Determine the (x, y) coordinate at the center of the cell enclosing the given text.  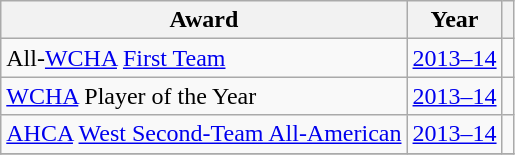
AHCA West Second-Team All-American (204, 134)
Award (204, 20)
WCHA Player of the Year (204, 96)
Year (454, 20)
All-WCHA First Team (204, 58)
